Detect which cell encompasses the target text, then output its (X, Y) center coordinate. 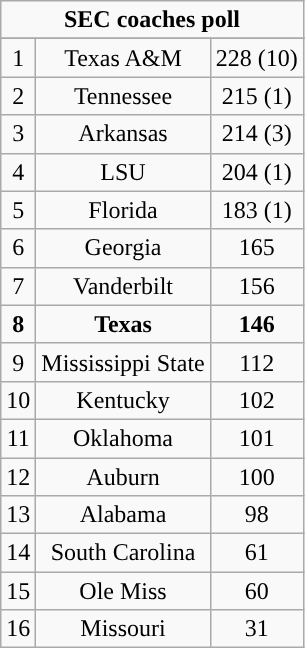
2 (18, 96)
31 (256, 629)
14 (18, 553)
Ole Miss (123, 591)
Texas (123, 324)
SEC coaches poll (152, 20)
9 (18, 362)
214 (3) (256, 134)
11 (18, 438)
Arkansas (123, 134)
10 (18, 400)
3 (18, 134)
215 (1) (256, 96)
228 (10) (256, 58)
156 (256, 286)
Alabama (123, 515)
Oklahoma (123, 438)
100 (256, 477)
Auburn (123, 477)
LSU (123, 172)
Texas A&M (123, 58)
Missouri (123, 629)
98 (256, 515)
Kentucky (123, 400)
112 (256, 362)
1 (18, 58)
7 (18, 286)
4 (18, 172)
Mississippi State (123, 362)
101 (256, 438)
146 (256, 324)
5 (18, 210)
South Carolina (123, 553)
15 (18, 591)
Vanderbilt (123, 286)
16 (18, 629)
165 (256, 248)
60 (256, 591)
Georgia (123, 248)
102 (256, 400)
183 (1) (256, 210)
6 (18, 248)
204 (1) (256, 172)
8 (18, 324)
Florida (123, 210)
12 (18, 477)
Tennessee (123, 96)
13 (18, 515)
61 (256, 553)
